Output the [x, y] coordinate of the center of the cell containing the given text.  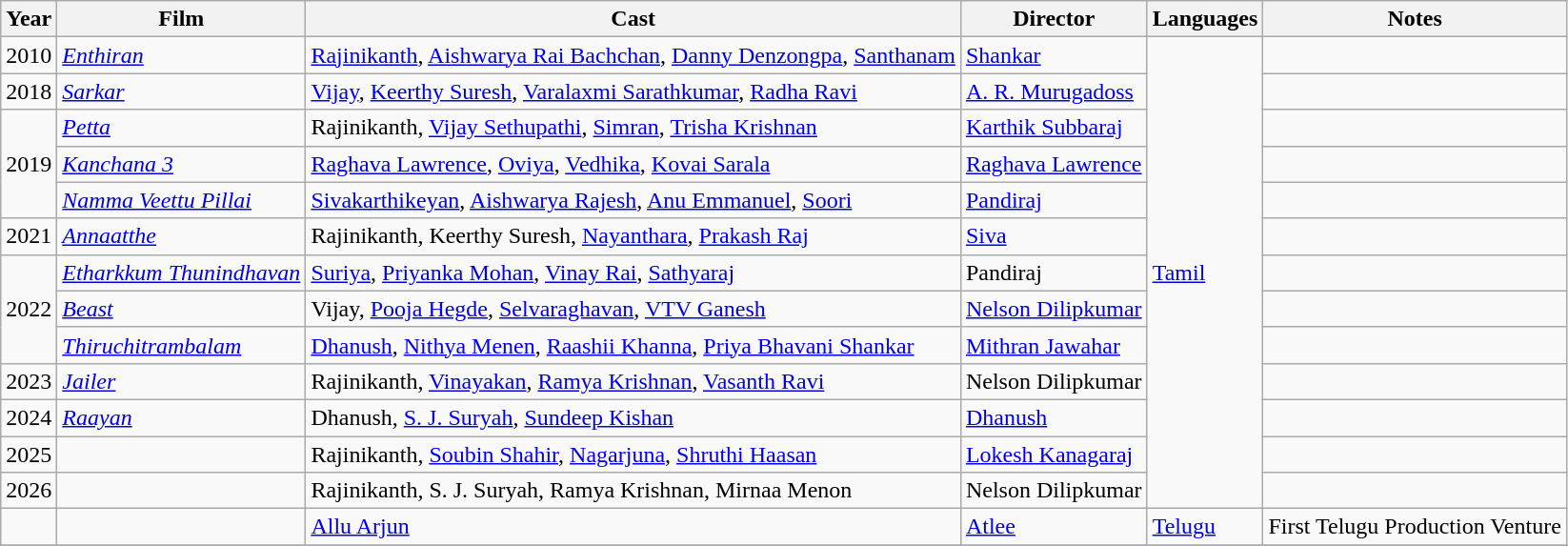
Rajinikanth, S. J. Suryah, Ramya Krishnan, Mirnaa Menon [633, 491]
Vijay, Pooja Hegde, Selvaraghavan, VTV Ganesh [633, 309]
Rajinikanth, Vinayakan, Ramya Krishnan, Vasanth Ravi [633, 381]
Dhanush, Nithya Menen, Raashii Khanna, Priya Bhavani Shankar [633, 345]
Enthiran [181, 55]
Namma Veettu Pillai [181, 200]
Cast [633, 19]
Thiruchitrambalam [181, 345]
Tamil [1205, 273]
Shankar [1054, 55]
Lokesh Kanagaraj [1054, 455]
Director [1054, 19]
Mithran Jawahar [1054, 345]
Year [29, 19]
2024 [29, 417]
Karthik Subbaraj [1054, 128]
2022 [29, 309]
Suriya, Priyanka Mohan, Vinay Rai, Sathyaraj [633, 273]
Sivakarthikeyan, Aishwarya Rajesh, Anu Emmanuel, Soori [633, 200]
Allu Arjun [633, 527]
2023 [29, 381]
Siva [1054, 236]
First Telugu Production Venture [1415, 527]
2018 [29, 91]
Raghava Lawrence, Oviya, Vedhika, Kovai Sarala [633, 164]
Dhanush, S. J. Suryah, Sundeep Kishan [633, 417]
Annaatthe [181, 236]
Raghava Lawrence [1054, 164]
2019 [29, 164]
2010 [29, 55]
Telugu [1205, 527]
Kanchana 3 [181, 164]
Film [181, 19]
Rajinikanth, Keerthy Suresh, Nayanthara, Prakash Raj [633, 236]
A. R. Murugadoss [1054, 91]
2025 [29, 455]
2026 [29, 491]
Beast [181, 309]
Rajinikanth, Aishwarya Rai Bachchan, Danny Denzongpa, Santhanam [633, 55]
Raayan [181, 417]
Rajinikanth, Soubin Shahir, Nagarjuna, Shruthi Haasan [633, 455]
Languages [1205, 19]
Jailer [181, 381]
Notes [1415, 19]
Sarkar [181, 91]
2021 [29, 236]
Dhanush [1054, 417]
Petta [181, 128]
Vijay, Keerthy Suresh, Varalaxmi Sarathkumar, Radha Ravi [633, 91]
Etharkkum Thunindhavan [181, 273]
Rajinikanth, Vijay Sethupathi, Simran, Trisha Krishnan [633, 128]
Atlee [1054, 527]
